Scan for the cell matching the given text and deliver its [X, Y] coordinate at center. 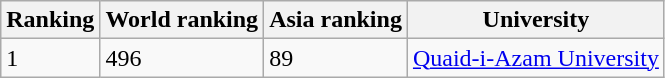
1 [50, 58]
World ranking [182, 20]
89 [336, 58]
Asia ranking [336, 20]
Quaid-i-Azam University [536, 58]
Ranking [50, 20]
University [536, 20]
496 [182, 58]
